Return the (x, y) coordinate for the center point of the cell that contains the specified text.  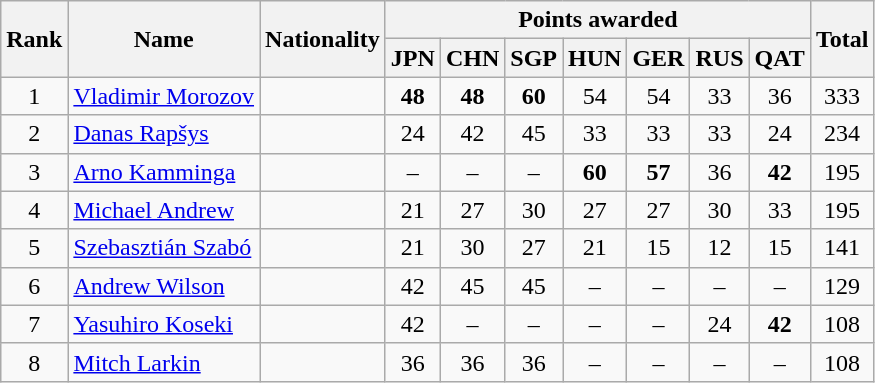
12 (720, 248)
QAT (780, 58)
Andrew Wilson (164, 286)
Szebasztián Szabó (164, 248)
57 (658, 172)
JPN (412, 58)
2 (34, 134)
4 (34, 210)
Points awarded (598, 20)
7 (34, 324)
5 (34, 248)
SGP (534, 58)
HUN (594, 58)
Total (842, 39)
141 (842, 248)
Vladimir Morozov (164, 96)
Rank (34, 39)
1 (34, 96)
Yasuhiro Koseki (164, 324)
RUS (720, 58)
Michael Andrew (164, 210)
333 (842, 96)
Danas Rapšys (164, 134)
Name (164, 39)
CHN (472, 58)
Arno Kamminga (164, 172)
6 (34, 286)
GER (658, 58)
234 (842, 134)
8 (34, 362)
Nationality (323, 39)
129 (842, 286)
Mitch Larkin (164, 362)
3 (34, 172)
